Extract the (X, Y) coordinate from the center of the cell holding the provided text.  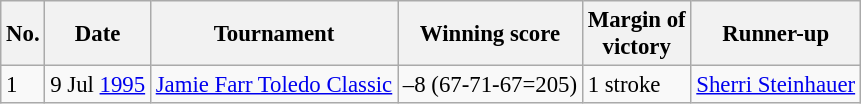
Winning score (490, 34)
Date (98, 34)
Sherri Steinhauer (776, 85)
9 Jul 1995 (98, 85)
1 (23, 85)
Jamie Farr Toledo Classic (274, 85)
Margin of victory (636, 34)
No. (23, 34)
–8 (67-71-67=205) (490, 85)
1 stroke (636, 85)
Tournament (274, 34)
Runner-up (776, 34)
